Scan for the cell matching the given text and deliver its [x, y] coordinate at center. 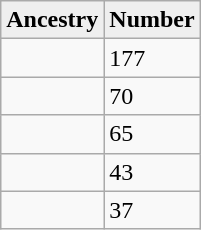
Number [152, 20]
37 [152, 210]
Ancestry [52, 20]
177 [152, 58]
70 [152, 96]
65 [152, 134]
43 [152, 172]
